Extract the (x, y) coordinate from the center of the cell holding the provided text.  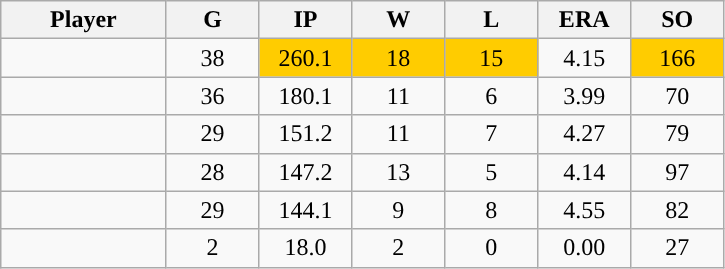
79 (678, 134)
7 (492, 134)
4.15 (584, 58)
0.00 (584, 248)
97 (678, 172)
147.2 (306, 172)
28 (212, 172)
151.2 (306, 134)
9 (398, 210)
4.55 (584, 210)
G (212, 20)
3.99 (584, 96)
260.1 (306, 58)
70 (678, 96)
W (398, 20)
SO (678, 20)
ERA (584, 20)
82 (678, 210)
144.1 (306, 210)
15 (492, 58)
L (492, 20)
180.1 (306, 96)
38 (212, 58)
0 (492, 248)
Player (84, 20)
6 (492, 96)
18.0 (306, 248)
27 (678, 248)
36 (212, 96)
4.27 (584, 134)
166 (678, 58)
5 (492, 172)
8 (492, 210)
4.14 (584, 172)
IP (306, 20)
18 (398, 58)
13 (398, 172)
